Locate the cell with the specified text and output its [X, Y] center coordinate. 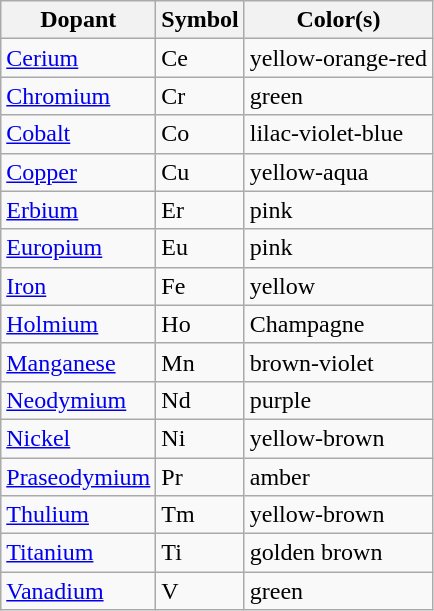
Symbol [200, 20]
Iron [78, 286]
Dopant [78, 20]
Manganese [78, 362]
Titanium [78, 553]
Co [200, 134]
Thulium [78, 515]
Eu [200, 248]
Ce [200, 58]
yellow-aqua [338, 172]
Cobalt [78, 134]
Neodymium [78, 400]
Cu [200, 172]
purple [338, 400]
Nd [200, 400]
Fe [200, 286]
Ni [200, 438]
Tm [200, 515]
Chromium [78, 96]
Cerium [78, 58]
yellow [338, 286]
Nickel [78, 438]
yellow-orange-red [338, 58]
Champagne [338, 324]
Er [200, 210]
V [200, 591]
Ho [200, 324]
amber [338, 477]
Vanadium [78, 591]
lilac-violet-blue [338, 134]
golden brown [338, 553]
Erbium [78, 210]
brown-violet [338, 362]
Cr [200, 96]
Europium [78, 248]
Mn [200, 362]
Pr [200, 477]
Ti [200, 553]
Holmium [78, 324]
Copper [78, 172]
Color(s) [338, 20]
Praseodymium [78, 477]
